Determine the [x, y] coordinate at the center of the cell enclosing the given text.  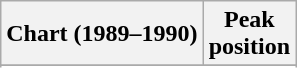
Peakposition [249, 34]
Chart (1989–1990) [102, 34]
